Return the (X, Y) coordinate for the center point of the cell that contains the specified text.  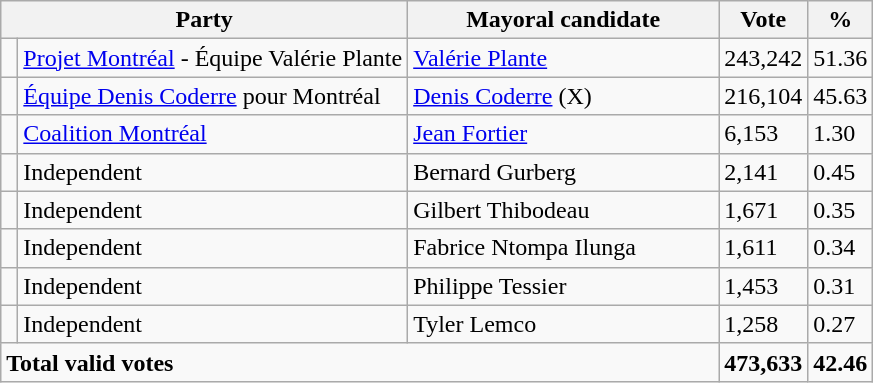
0.27 (840, 324)
45.63 (840, 96)
Projet Montréal - Équipe Valérie Plante (213, 58)
Vote (764, 20)
473,633 (764, 362)
Fabrice Ntompa Ilunga (564, 248)
51.36 (840, 58)
Party (204, 20)
0.45 (840, 172)
1,671 (764, 210)
Total valid votes (360, 362)
Équipe Denis Coderre pour Montréal (213, 96)
6,153 (764, 134)
Bernard Gurberg (564, 172)
2,141 (764, 172)
Gilbert Thibodeau (564, 210)
1,611 (764, 248)
1.30 (840, 134)
0.34 (840, 248)
Valérie Plante (564, 58)
Coalition Montréal (213, 134)
1,453 (764, 286)
Denis Coderre (X) (564, 96)
42.46 (840, 362)
216,104 (764, 96)
Jean Fortier (564, 134)
% (840, 20)
Philippe Tessier (564, 286)
0.31 (840, 286)
Tyler Lemco (564, 324)
1,258 (764, 324)
Mayoral candidate (564, 20)
0.35 (840, 210)
243,242 (764, 58)
